Locate the cell with the specified text and output its (x, y) center coordinate. 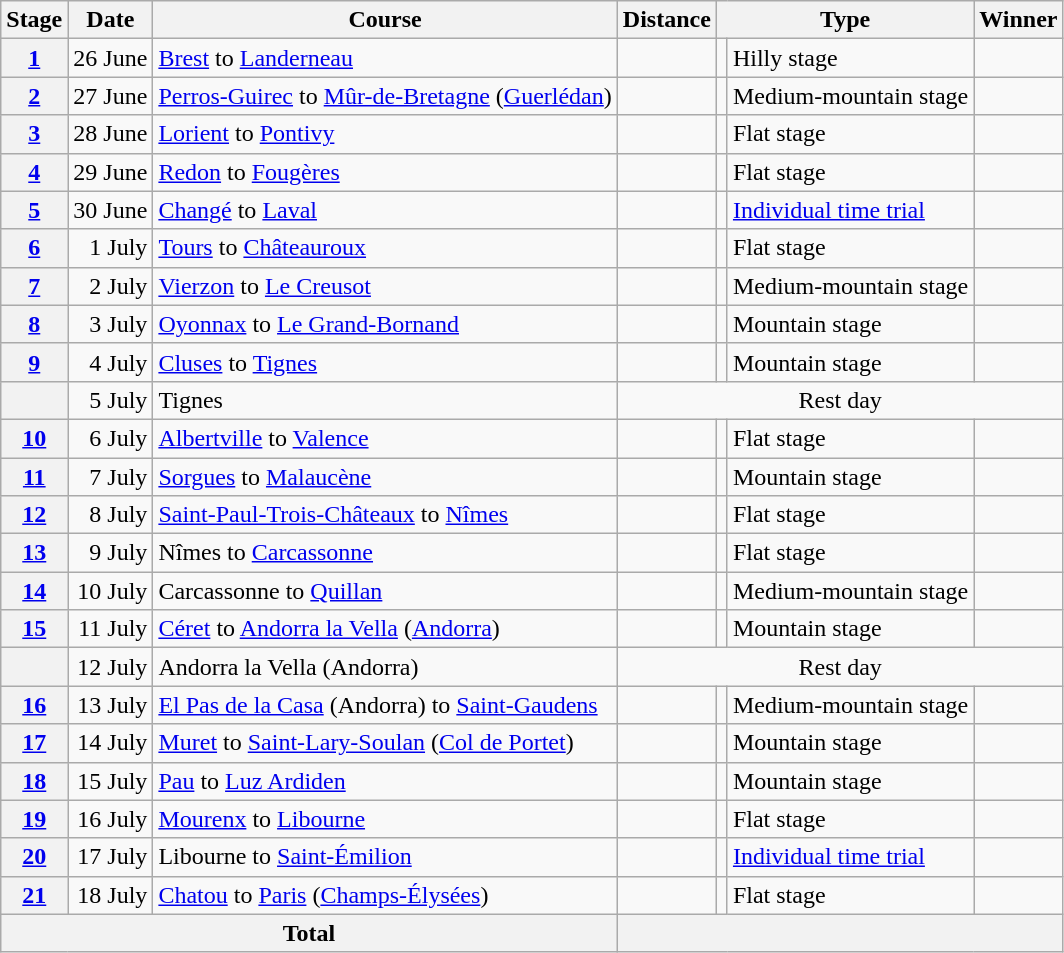
17 (34, 743)
14 (34, 591)
10 (34, 438)
Vierzon to Le Creusot (385, 286)
13 (34, 553)
28 June (110, 134)
El Pas de la Casa (Andorra) to Saint-Gaudens (385, 705)
7 July (110, 477)
12 July (110, 667)
27 June (110, 96)
5 July (110, 400)
4 July (110, 362)
3 July (110, 324)
Oyonnax to Le Grand-Bornand (385, 324)
10 July (110, 591)
4 (34, 172)
Changé to Laval (385, 210)
6 (34, 248)
1 (34, 58)
15 (34, 629)
Lorient to Pontivy (385, 134)
Albertville to Valence (385, 438)
3 (34, 134)
Course (385, 20)
Tignes (385, 400)
Cluses to Tignes (385, 362)
11 (34, 477)
1 July (110, 248)
7 (34, 286)
2 (34, 96)
11 July (110, 629)
Total (310, 933)
8 (34, 324)
6 July (110, 438)
18 July (110, 895)
30 June (110, 210)
21 (34, 895)
Date (110, 20)
29 June (110, 172)
17 July (110, 857)
13 July (110, 705)
19 (34, 819)
9 (34, 362)
Saint-Paul-Trois-Châteaux to Nîmes (385, 515)
Pau to Luz Ardiden (385, 781)
Redon to Fougères (385, 172)
Libourne to Saint-Émilion (385, 857)
Tours to Châteauroux (385, 248)
Andorra la Vella (Andorra) (385, 667)
Stage (34, 20)
26 June (110, 58)
Winner (1018, 20)
Carcassonne to Quillan (385, 591)
5 (34, 210)
20 (34, 857)
2 July (110, 286)
Brest to Landerneau (385, 58)
Sorgues to Malaucène (385, 477)
16 July (110, 819)
Muret to Saint-Lary-Soulan (Col de Portet) (385, 743)
12 (34, 515)
Distance (666, 20)
Perros-Guirec to Mûr-de-Bretagne (Guerlédan) (385, 96)
Chatou to Paris (Champs-Élysées) (385, 895)
14 July (110, 743)
Céret to Andorra la Vella (Andorra) (385, 629)
9 July (110, 553)
Hilly stage (850, 58)
Nîmes to Carcassonne (385, 553)
Mourenx to Libourne (385, 819)
16 (34, 705)
Type (844, 20)
18 (34, 781)
15 July (110, 781)
8 July (110, 515)
